For the text-containing cell, return its midpoint in (x, y) coordinate format. 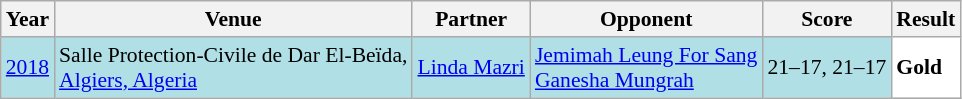
Venue (233, 19)
Year (28, 19)
Jemimah Leung For Sang Ganesha Mungrah (646, 68)
Result (926, 19)
Gold (926, 68)
Partner (470, 19)
Linda Mazri (470, 68)
Score (826, 19)
Opponent (646, 19)
21–17, 21–17 (826, 68)
2018 (28, 68)
Salle Protection-Civile de Dar El-Beïda,Algiers, Algeria (233, 68)
